Return [X, Y] of the center of cell containing provided text 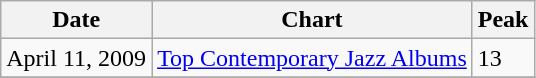
13 [503, 58]
Date [76, 20]
Chart [312, 20]
Top Contemporary Jazz Albums [312, 58]
April 11, 2009 [76, 58]
Peak [503, 20]
